Search for the cell housing the specified text and yield its (X, Y) center coordinate. 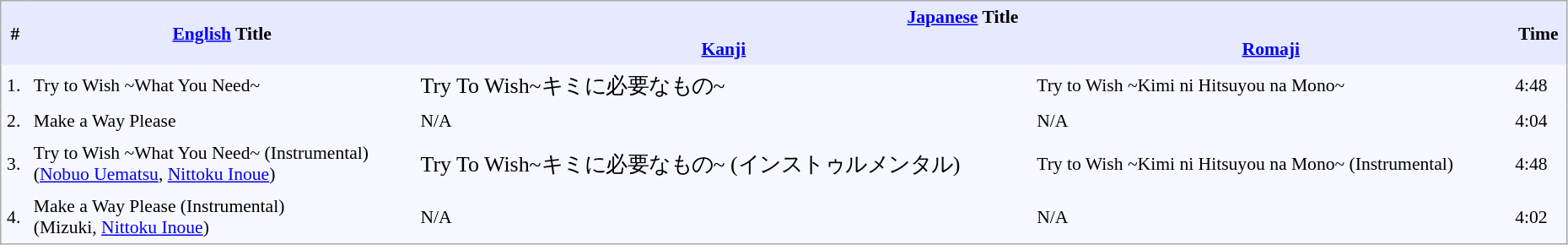
2. (14, 121)
4:04 (1538, 121)
Japanese Title (963, 17)
Try To Wish~キミに必要なもの~ (インストゥルメンタル) (724, 164)
Try To Wish~キミに必要なもの~ (724, 84)
1. (14, 84)
Romaji (1270, 49)
Try to Wish ~Kimi ni Hitsuyou na Mono~ (Instrumental) (1270, 164)
Try to Wish ~What You Need~ (223, 84)
Time (1538, 33)
4:02 (1538, 217)
Kanji (724, 49)
4. (14, 217)
English Title (223, 33)
Make a Way Please (223, 121)
Try to Wish ~What You Need~ (Instrumental)(Nobuo Uematsu, Nittoku Inoue) (223, 164)
# (14, 33)
Make a Way Please (Instrumental)(Mizuki, Nittoku Inoue) (223, 217)
3. (14, 164)
Try to Wish ~Kimi ni Hitsuyou na Mono~ (1270, 84)
